For the text-containing cell, return its midpoint in (X, Y) coordinate format. 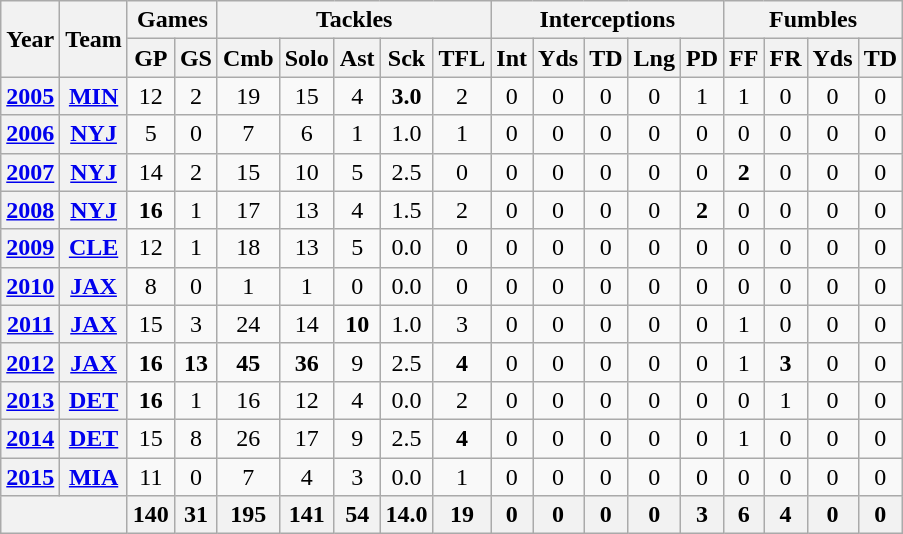
11 (150, 477)
CLE (94, 248)
Games (172, 20)
Team (94, 39)
MIN (94, 96)
36 (306, 362)
Cmb (248, 58)
FR (786, 58)
2006 (30, 134)
TFL (462, 58)
Interceptions (608, 20)
2010 (30, 286)
Solo (306, 58)
2012 (30, 362)
GS (196, 58)
2007 (30, 172)
26 (248, 438)
141 (306, 515)
2009 (30, 248)
PD (702, 58)
2011 (30, 324)
Lng (654, 58)
14.0 (406, 515)
2014 (30, 438)
GP (150, 58)
3.0 (406, 96)
Year (30, 39)
31 (196, 515)
195 (248, 515)
Ast (357, 58)
2013 (30, 400)
1.5 (406, 210)
24 (248, 324)
45 (248, 362)
2005 (30, 96)
MIA (94, 477)
FF (744, 58)
54 (357, 515)
2015 (30, 477)
Int (512, 58)
2008 (30, 210)
Fumbles (814, 20)
Tackles (354, 20)
18 (248, 248)
140 (150, 515)
Sck (406, 58)
